Capture the cell that displays the provided text and extract its (x, y) central coordinate. 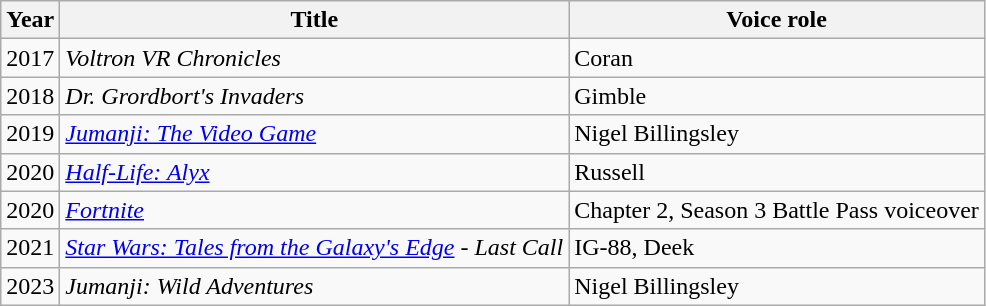
2017 (30, 58)
Coran (777, 58)
Jumanji: The Video Game (314, 134)
2018 (30, 96)
Voltron VR Chronicles (314, 58)
2019 (30, 134)
2021 (30, 248)
Jumanji: Wild Adventures (314, 286)
IG-88, Deek (777, 248)
Chapter 2, Season 3 Battle Pass voiceover (777, 210)
Star Wars: Tales from the Galaxy's Edge - Last Call (314, 248)
Dr. Grordbort's Invaders (314, 96)
Half-Life: Alyx (314, 172)
2023 (30, 286)
Gimble (777, 96)
Voice role (777, 20)
Title (314, 20)
Fortnite (314, 210)
Year (30, 20)
Russell (777, 172)
